Identify which cell holds the provided text, then report its (X, Y) central coordinate. 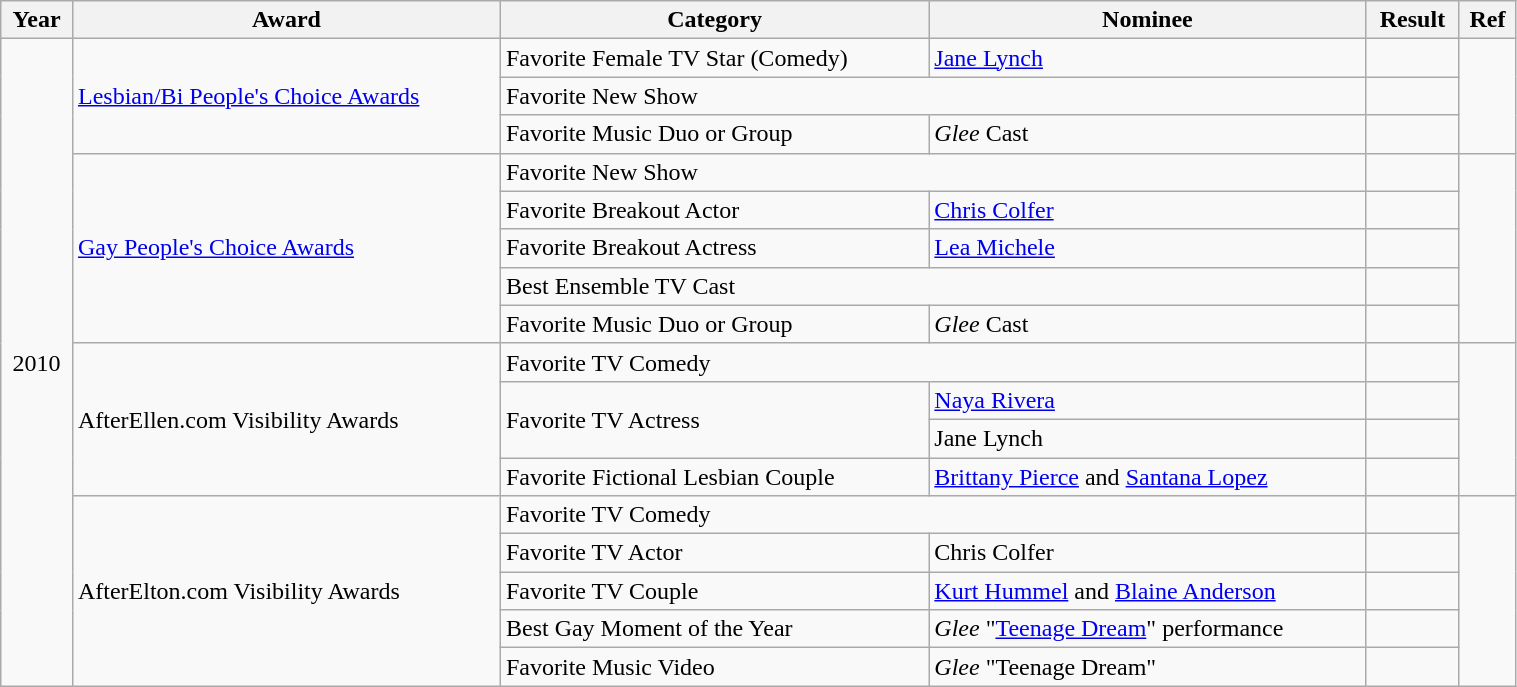
AfterEllen.com Visibility Awards (286, 419)
Year (37, 20)
Best Ensemble TV Cast (933, 286)
Naya Rivera (1148, 400)
Favorite Fictional Lesbian Couple (714, 477)
Gay People's Choice Awards (286, 248)
Favorite TV Actor (714, 553)
Glee "Teenage Dream" performance (1148, 629)
Result (1412, 20)
Favorite Breakout Actress (714, 248)
Favorite TV Actress (714, 419)
Kurt Hummel and Blaine Anderson (1148, 591)
Favorite Female TV Star (Comedy) (714, 58)
Category (714, 20)
Nominee (1148, 20)
Brittany Pierce and Santana Lopez (1148, 477)
Favorite Breakout Actor (714, 210)
Best Gay Moment of the Year (714, 629)
Lesbian/Bi People's Choice Awards (286, 96)
Lea Michele (1148, 248)
Ref (1488, 20)
Glee "Teenage Dream" (1148, 667)
Favorite TV Couple (714, 591)
Award (286, 20)
2010 (37, 362)
AfterElton.com Visibility Awards (286, 591)
Favorite Music Video (714, 667)
